Extract the (x, y) coordinate from the center of the cell holding the provided text.  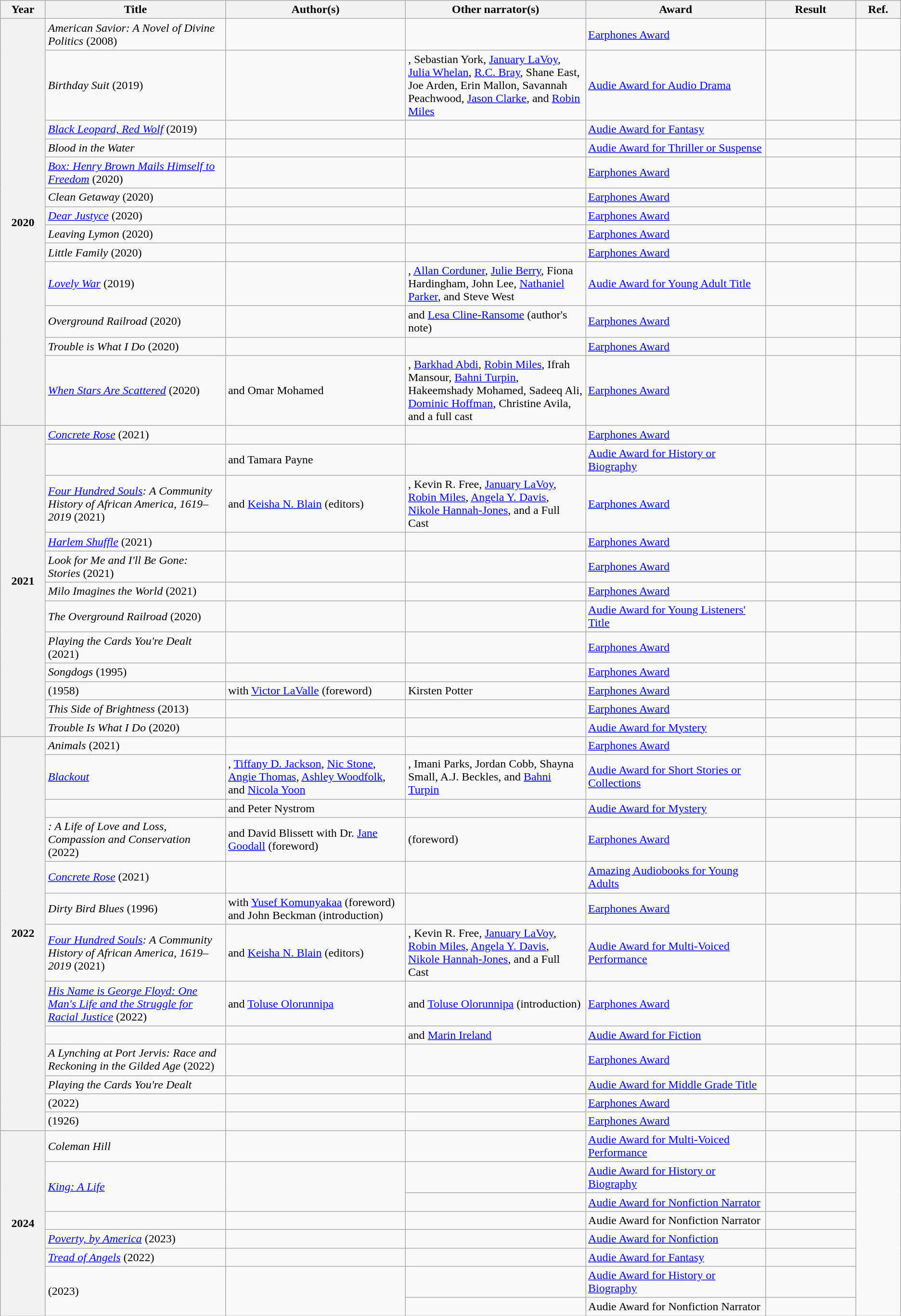
Songdogs (1995) (135, 672)
and Tamara Payne (315, 460)
A Lynching at Port Jervis: Race and Reckoning in the Gilded Age (2022) (135, 1060)
Amazing Audiobooks for Young Adults (676, 878)
: A Life of Love and Loss, Compassion and Conservation (2022) (135, 840)
American Savior: A Novel of Divine Politics (2008) (135, 35)
Award (676, 10)
Audie Award for Thriller or Suspense (676, 148)
Ref. (878, 10)
and David Blissett with Dr. Jane Goodall (foreword) (315, 840)
Blood in the Water (135, 148)
(2023) (135, 1291)
When Stars Are Scattered (2020) (135, 391)
(foreword) (495, 840)
and Omar Mohamed (315, 391)
Dear Justyce (2020) (135, 216)
, Tiffany D. Jackson, Nic Stone, Angie Thomas, Ashley Woodfolk, and Nicola Yoon (315, 777)
and Toluse Olorunnipa (315, 1004)
(1926) (135, 1121)
Audie Award for Young Adult Title (676, 283)
Trouble Is What I Do (2020) (135, 727)
Birthday Suit (2019) (135, 85)
Look for Me and I'll Be Gone: Stories (2021) (135, 567)
and Toluse Olorunnipa (introduction) (495, 1004)
Coleman Hill (135, 1146)
Dirty Bird Blues (1996) (135, 908)
Year (23, 10)
, Allan Corduner, Julie Berry, Fiona Hardingham, John Lee, Nathaniel Parker, and Steve West (495, 283)
Tread of Angels (2022) (135, 1257)
Other narrator(s) (495, 10)
Overground Railroad (2020) (135, 321)
(2022) (135, 1103)
and Marin Ireland (495, 1035)
Playing the Cards You're Dealt (135, 1085)
, Imani Parks, Jordan Cobb, Shayna Small, A.J. Beckles, and Bahni Turpin (495, 777)
Audie Award for Short Stories or Collections (676, 777)
Harlem Shuffle (2021) (135, 542)
Milo Imagines the World (2021) (135, 591)
, Sebastian York, January LaVoy, Julia Whelan, R.C. Bray, Shane East, Joe Arden, Erin Mallon, Savannah Peachwood, Jason Clarke, and Robin Miles (495, 85)
Black Leopard, Red Wolf (2019) (135, 129)
2022 (23, 933)
Author(s) (315, 10)
Audie Award for Fiction (676, 1035)
Kirsten Potter (495, 690)
2020 (23, 222)
2021 (23, 581)
Animals (2021) (135, 745)
His Name is George Floyd: One Man's Life and the Struggle for Racial Justice (2022) (135, 1004)
, Barkhad Abdi, Robin Miles, Ifrah Mansour, Bahni Turpin, Hakeemshady Mohamed, Sadeeq Ali, Dominic Hoffman, Christine Avila, and a full cast (495, 391)
King: A Life (135, 1187)
Audie Award for Young Listeners' Title (676, 616)
Blackout (135, 777)
with Victor LaValle (foreword) (315, 690)
and Peter Nystrom (315, 808)
Result (811, 10)
This Side of Brightness (2013) (135, 709)
and Lesa Cline-Ransome (author's note) (495, 321)
Poverty, by America (2023) (135, 1239)
Title (135, 10)
Audie Award for Audio Drama (676, 85)
Lovely War (2019) (135, 283)
Playing the Cards You're Dealt (2021) (135, 648)
with Yusef Komunyakaa (foreword) and John Beckman (introduction) (315, 908)
The Overground Railroad (2020) (135, 616)
Audie Award for Nonfiction (676, 1239)
Little Family (2020) (135, 252)
Clean Getaway (2020) (135, 197)
Trouble is What I Do (2020) (135, 346)
2024 (23, 1223)
(1958) (135, 690)
Leaving Lymon (2020) (135, 234)
Audie Award for Middle Grade Title (676, 1085)
Box: Henry Brown Mails Himself to Freedom (2020) (135, 172)
